Return [X, Y] of the center of cell containing provided text 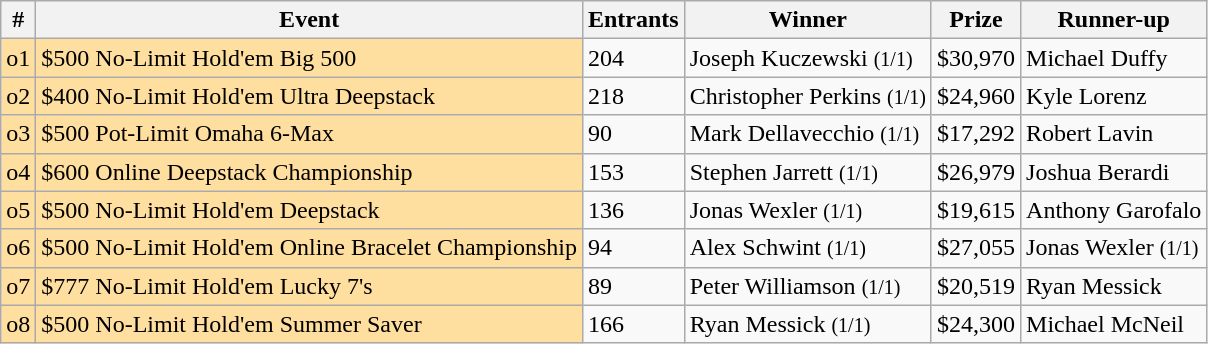
Kyle Lorenz [1114, 96]
$400 No-Limit Hold'em Ultra Deepstack [310, 96]
Winner [808, 20]
136 [633, 210]
o3 [18, 134]
Joseph Kuczewski (1/1) [808, 58]
Peter Williamson (1/1) [808, 286]
o2 [18, 96]
o5 [18, 210]
Entrants [633, 20]
153 [633, 172]
$500 Pot-Limit Omaha 6-Max [310, 134]
Michael McNeil [1114, 324]
$26,979 [976, 172]
Joshua Berardi [1114, 172]
Mark Dellavecchio (1/1) [808, 134]
o4 [18, 172]
Christopher Perkins (1/1) [808, 96]
$27,055 [976, 248]
$24,960 [976, 96]
Anthony Garofalo [1114, 210]
Prize [976, 20]
$500 No-Limit Hold'em Summer Saver [310, 324]
$20,519 [976, 286]
o1 [18, 58]
$24,300 [976, 324]
o6 [18, 248]
218 [633, 96]
94 [633, 248]
o8 [18, 324]
$600 Online Deepstack Championship [310, 172]
$500 No-Limit Hold'em Deepstack [310, 210]
Robert Lavin [1114, 134]
$500 No-Limit Hold'em Online Bracelet Championship [310, 248]
Alex Schwint (1/1) [808, 248]
$500 No-Limit Hold'em Big 500 [310, 58]
Ryan Messick (1/1) [808, 324]
166 [633, 324]
Ryan Messick [1114, 286]
Stephen Jarrett (1/1) [808, 172]
o7 [18, 286]
$777 No-Limit Hold'em Lucky 7's [310, 286]
# [18, 20]
Runner-up [1114, 20]
89 [633, 286]
$19,615 [976, 210]
90 [633, 134]
$30,970 [976, 58]
Michael Duffy [1114, 58]
$17,292 [976, 134]
204 [633, 58]
Event [310, 20]
